Find where the given text appears and provide that cell's center as [X, Y] coordinate. 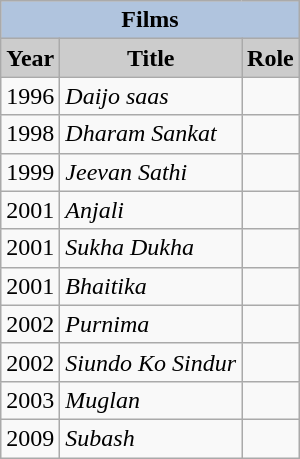
Daijo saas [151, 96]
1996 [30, 96]
Title [151, 58]
Year [30, 58]
1999 [30, 172]
Bhaitika [151, 286]
Anjali [151, 210]
Dharam Sankat [151, 134]
2003 [30, 400]
Sukha Dukha [151, 248]
Purnima [151, 324]
Muglan [151, 400]
2009 [30, 438]
1998 [30, 134]
Role [271, 58]
Films [150, 20]
Subash [151, 438]
Siundo Ko Sindur [151, 362]
Jeevan Sathi [151, 172]
